Pinpoint the cell where the given text exists, returning its [x, y] midpoint coordinate. 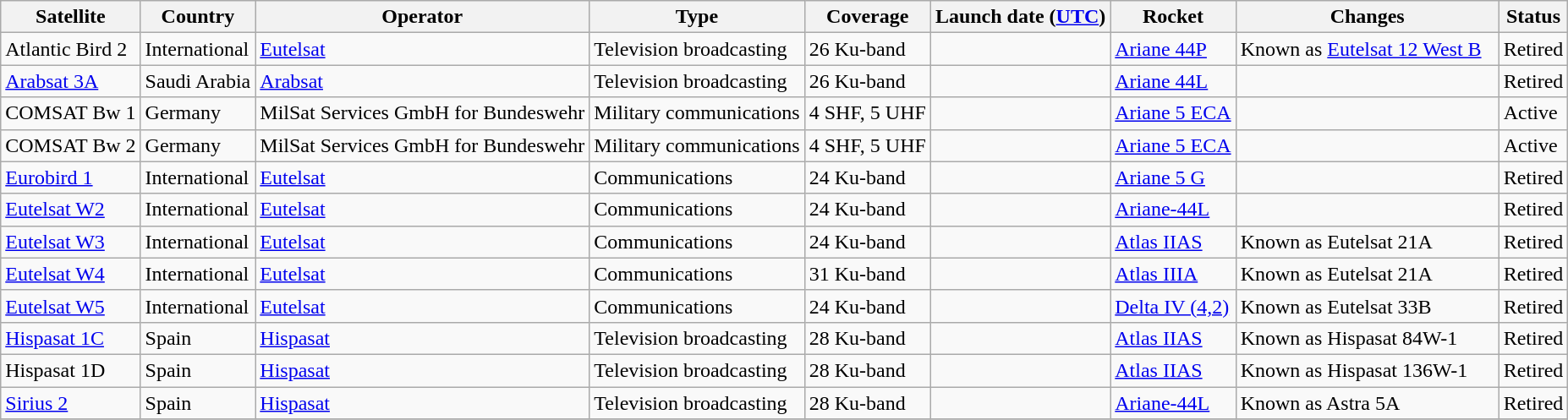
Ariane 44L [1173, 81]
Ariane 44P [1173, 49]
Changes [1367, 17]
Eutelsat W2 [71, 210]
Type [697, 17]
Satellite [71, 17]
Arabsat [423, 81]
Known as Hispasat 84W-1 [1367, 338]
COMSAT Bw 2 [71, 145]
Operator [423, 17]
Eurobird 1 [71, 177]
Arabsat 3A [71, 81]
Known as Eutelsat 12 West B [1367, 49]
Rocket [1173, 17]
COMSAT Bw 1 [71, 113]
Launch date (UTC) [1020, 17]
Eutelsat W5 [71, 306]
Saudi Arabia [198, 81]
Country [198, 17]
Known as Eutelsat 33B [1367, 306]
Hispasat 1C [71, 338]
Eutelsat W4 [71, 274]
Ariane 5 G [1173, 177]
Atlas IIIA [1173, 274]
Coverage [868, 17]
Sirius 2 [71, 403]
Status [1533, 17]
Hispasat 1D [71, 370]
Atlantic Bird 2 [71, 49]
31 Ku-band [868, 274]
Known as Astra 5A [1367, 403]
Eutelsat W3 [71, 242]
Known as Hispasat 136W-1 [1367, 370]
Delta IV (4,2) [1173, 306]
